Extract the [x, y] coordinate from the center of the cell holding the provided text.  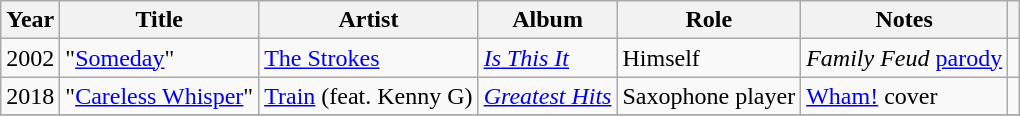
2018 [30, 96]
Wham! cover [904, 96]
Himself [709, 58]
Train (feat. Kenny G) [368, 96]
Album [548, 20]
2002 [30, 58]
Artist [368, 20]
Notes [904, 20]
Family Feud parody [904, 58]
"Someday" [160, 58]
Saxophone player [709, 96]
Title [160, 20]
The Strokes [368, 58]
Is This It [548, 58]
Year [30, 20]
Greatest Hits [548, 96]
"Careless Whisper" [160, 96]
Role [709, 20]
